Search for the cell housing the specified text and yield its [x, y] center coordinate. 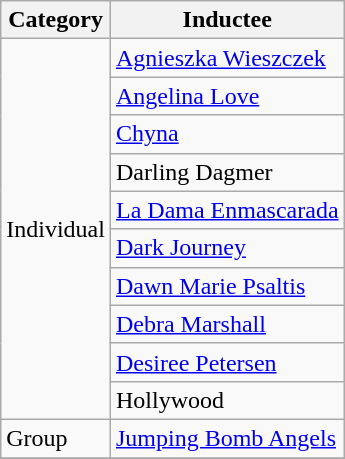
Dark Journey [227, 248]
Desiree Petersen [227, 362]
Dawn Marie Psaltis [227, 286]
La Dama Enmascarada [227, 210]
Debra Marshall [227, 324]
Category [56, 20]
Group [56, 438]
Individual [56, 230]
Agnieszka Wieszczek [227, 58]
Angelina Love [227, 96]
Chyna [227, 134]
Inductee [227, 20]
Jumping Bomb Angels [227, 438]
Darling Dagmer [227, 172]
Hollywood [227, 400]
